Return the (x, y) coordinate for the center point of the cell that contains the specified text.  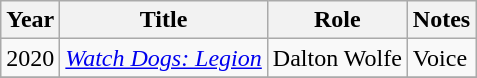
Voice (441, 58)
Notes (441, 20)
2020 (30, 58)
Title (164, 20)
Dalton Wolfe (337, 58)
Role (337, 20)
Watch Dogs: Legion (164, 58)
Year (30, 20)
